Detect which cell encompasses the target text, then output its [x, y] center coordinate. 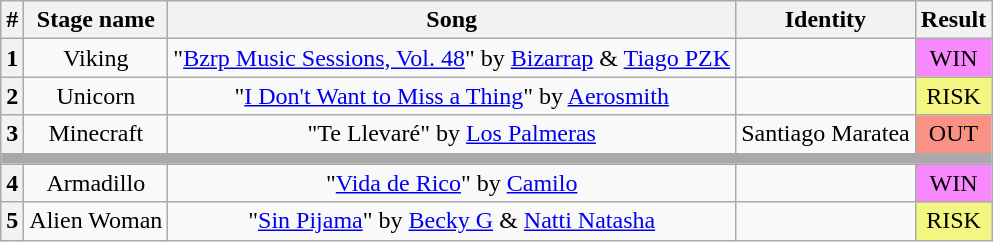
Stage name [96, 20]
Result [953, 20]
"Bzrp Music Sessions, Vol. 48" by Bizarrap & Tiago PZK [452, 58]
Unicorn [96, 96]
"Sin Pijama" by Becky G & Natti Natasha [452, 221]
5 [12, 221]
Viking [96, 58]
4 [12, 183]
Song [452, 20]
Identity [826, 20]
"I Don't Want to Miss a Thing" by Aerosmith [452, 96]
OUT [953, 134]
2 [12, 96]
Santiago Maratea [826, 134]
1 [12, 58]
Minecraft [96, 134]
"Te Llevaré" by Los Palmeras [452, 134]
Armadillo [96, 183]
3 [12, 134]
"Vida de Rico" by Camilo [452, 183]
Alien Woman [96, 221]
# [12, 20]
